Extract the (X, Y) coordinate from the center of the cell holding the provided text.  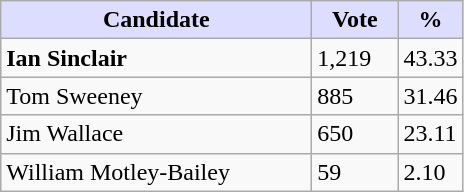
Ian Sinclair (156, 58)
43.33 (430, 58)
31.46 (430, 96)
% (430, 20)
William Motley-Bailey (156, 172)
Candidate (156, 20)
23.11 (430, 134)
885 (355, 96)
Jim Wallace (156, 134)
Tom Sweeney (156, 96)
59 (355, 172)
1,219 (355, 58)
650 (355, 134)
2.10 (430, 172)
Vote (355, 20)
